Identify which cell holds the provided text, then report its [X, Y] central coordinate. 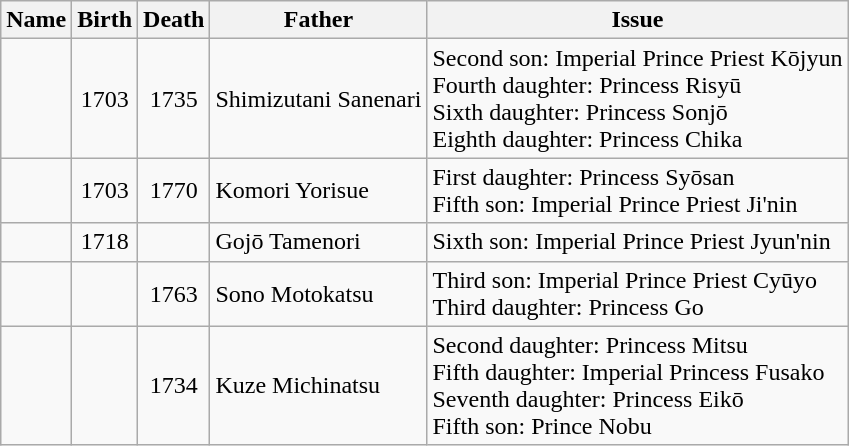
Gojō Tamenori [318, 242]
1770 [174, 190]
1735 [174, 98]
1763 [174, 294]
Sono Motokatsu [318, 294]
Issue [638, 20]
Second son: Imperial Prince Priest KōjyunFourth daughter: Princess RisyūSixth daughter: Princess SonjōEighth daughter: Princess Chika [638, 98]
1718 [105, 242]
Shimizutani Sanenari [318, 98]
Sixth son: Imperial Prince Priest Jyun'nin [638, 242]
Second daughter: Princess MitsuFifth daughter: Imperial Princess FusakoSeventh daughter: Princess EikōFifth son: Prince Nobu [638, 386]
Father [318, 20]
Third son: Imperial Prince Priest CyūyoThird daughter: Princess Go [638, 294]
1734 [174, 386]
Name [36, 20]
Komori Yorisue [318, 190]
Birth [105, 20]
Kuze Michinatsu [318, 386]
First daughter: Princess SyōsanFifth son: Imperial Prince Priest Ji'nin [638, 190]
Death [174, 20]
